Identify which cell holds the provided text, then report its [x, y] central coordinate. 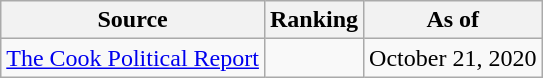
Ranking [314, 20]
October 21, 2020 [453, 58]
As of [453, 20]
The Cook Political Report [133, 58]
Source [133, 20]
